Output the [X, Y] coordinate of the center of the cell containing the given text.  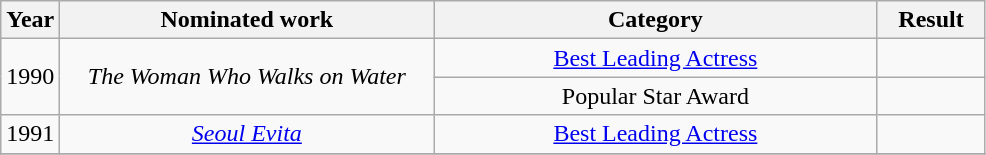
The Woman Who Walks on Water [247, 77]
Category [656, 20]
1991 [30, 134]
Nominated work [247, 20]
Popular Star Award [656, 96]
Result [931, 20]
Seoul Evita [247, 134]
Year [30, 20]
1990 [30, 77]
